Locate the cell with the specified text and output its [x, y] center coordinate. 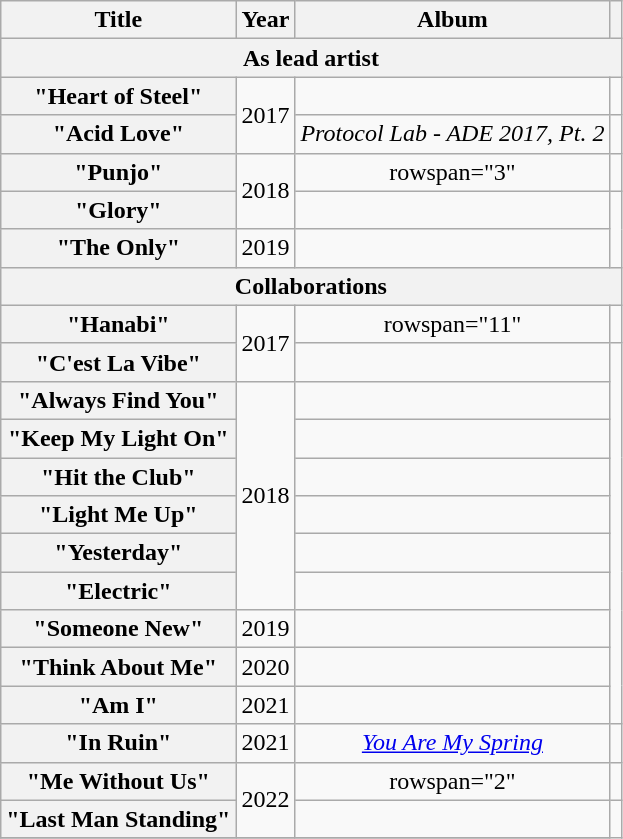
"Yesterday" [118, 553]
"Light Me Up" [118, 515]
"Hanabi" [118, 324]
Title [118, 20]
"Always Find You" [118, 400]
"Last Man Standing" [118, 819]
"Heart of Steel" [118, 96]
"Someone New" [118, 629]
rowspan="3" [452, 172]
rowspan="2" [452, 781]
"Acid Love" [118, 134]
You Are My Spring [452, 743]
rowspan="11" [452, 324]
"The Only" [118, 248]
"Punjo" [118, 172]
Protocol Lab - ADE 2017, Pt. 2 [452, 134]
2022 [266, 800]
Year [266, 20]
"In Ruin" [118, 743]
Album [452, 20]
"Me Without Us" [118, 781]
"Think About Me" [118, 667]
"Hit the Club" [118, 477]
As lead artist [311, 58]
"Glory" [118, 210]
2020 [266, 667]
"Keep My Light On" [118, 438]
Collaborations [311, 286]
"Am I" [118, 705]
"Electric" [118, 591]
"C'est La Vibe" [118, 362]
